Pinpoint the cell where the given text exists, returning its [X, Y] midpoint coordinate. 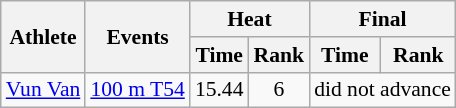
100 m T54 [137, 90]
Heat [250, 19]
Final [382, 19]
did not advance [382, 90]
Vun Van [44, 90]
Athlete [44, 36]
Events [137, 36]
15.44 [220, 90]
6 [280, 90]
